Scan for the cell matching the given text and deliver its [X, Y] coordinate at center. 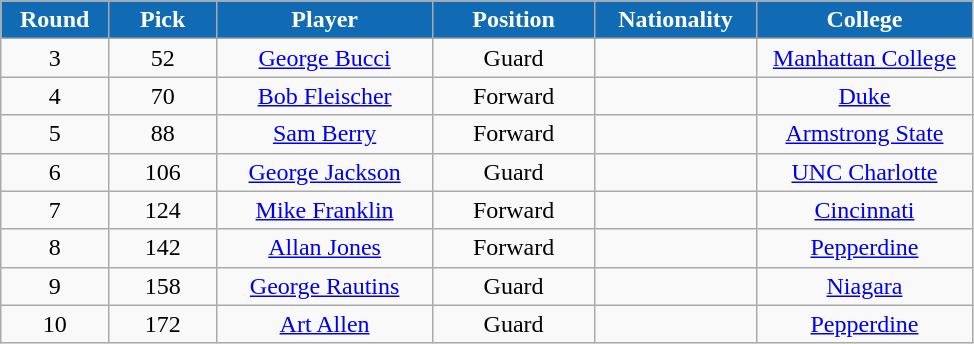
Round [55, 20]
Armstrong State [864, 134]
Nationality [676, 20]
Sam Berry [325, 134]
8 [55, 248]
George Rautins [325, 286]
10 [55, 324]
3 [55, 58]
UNC Charlotte [864, 172]
142 [163, 248]
5 [55, 134]
Art Allen [325, 324]
George Jackson [325, 172]
6 [55, 172]
52 [163, 58]
9 [55, 286]
Bob Fleischer [325, 96]
Pick [163, 20]
Niagara [864, 286]
158 [163, 286]
4 [55, 96]
124 [163, 210]
College [864, 20]
Allan Jones [325, 248]
7 [55, 210]
Duke [864, 96]
Manhattan College [864, 58]
Cincinnati [864, 210]
88 [163, 134]
Mike Franklin [325, 210]
George Bucci [325, 58]
70 [163, 96]
172 [163, 324]
Position [514, 20]
106 [163, 172]
Player [325, 20]
